For the text-containing cell, return its midpoint in [x, y] coordinate format. 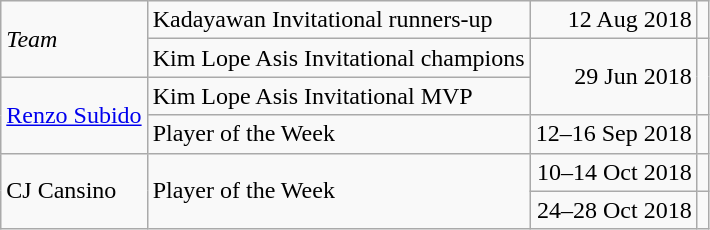
Kim Lope Asis Invitational MVP [338, 96]
24–28 Oct 2018 [614, 210]
Renzo Subido [74, 115]
Team [74, 39]
Kadayawan Invitational runners-up [338, 20]
CJ Cansino [74, 191]
29 Jun 2018 [614, 77]
Kim Lope Asis Invitational champions [338, 58]
10–14 Oct 2018 [614, 172]
12–16 Sep 2018 [614, 134]
12 Aug 2018 [614, 20]
